Return (X, Y) of the center of cell containing provided text 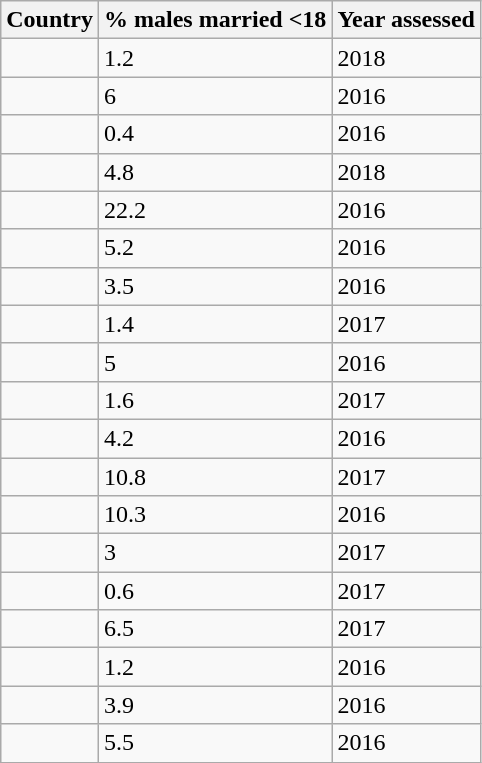
5.5 (214, 743)
3 (214, 553)
3.5 (214, 286)
10.8 (214, 477)
0.6 (214, 591)
3.9 (214, 705)
6.5 (214, 629)
Country (50, 20)
1.6 (214, 400)
5.2 (214, 248)
% males married <18 (214, 20)
4.8 (214, 172)
5 (214, 362)
10.3 (214, 515)
22.2 (214, 210)
0.4 (214, 134)
6 (214, 96)
1.4 (214, 324)
4.2 (214, 438)
Year assessed (406, 20)
